Return the [x, y] coordinate for the center point of the cell that contains the specified text.  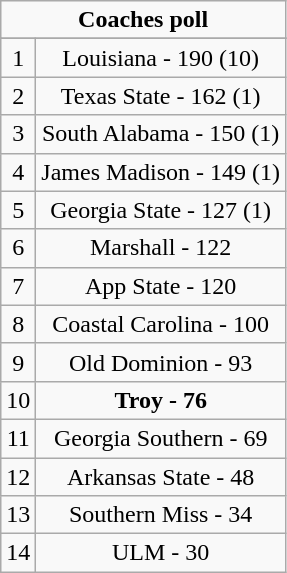
5 [18, 210]
3 [18, 134]
1 [18, 58]
12 [18, 477]
Troy - 76 [161, 400]
Georgia State - 127 (1) [161, 210]
Old Dominion - 93 [161, 362]
Arkansas State - 48 [161, 477]
Louisiana - 190 (10) [161, 58]
ULM - 30 [161, 553]
4 [18, 172]
South Alabama - 150 (1) [161, 134]
Marshall - 122 [161, 248]
14 [18, 553]
9 [18, 362]
Coastal Carolina - 100 [161, 324]
8 [18, 324]
7 [18, 286]
10 [18, 400]
Southern Miss - 34 [161, 515]
Texas State - 162 (1) [161, 96]
6 [18, 248]
11 [18, 438]
13 [18, 515]
2 [18, 96]
App State - 120 [161, 286]
James Madison - 149 (1) [161, 172]
Georgia Southern - 69 [161, 438]
Coaches poll [144, 20]
